For the text-containing cell, return its midpoint in (X, Y) coordinate format. 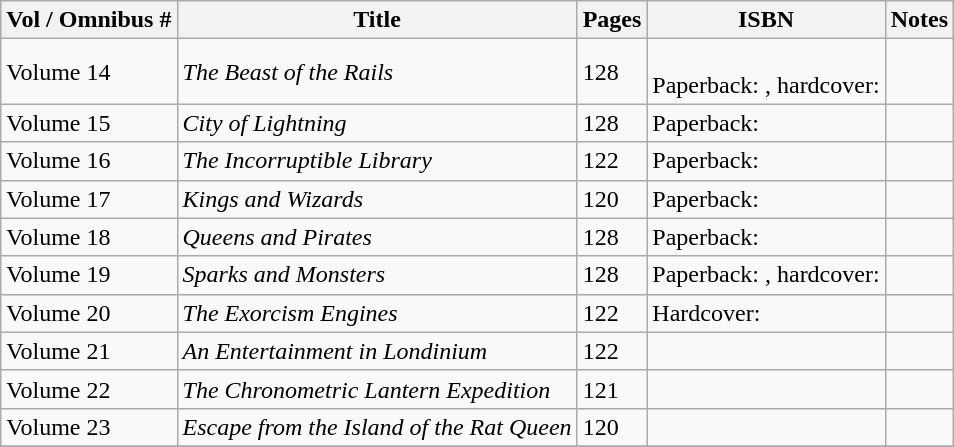
Volume 16 (89, 161)
Volume 22 (89, 389)
Notes (919, 20)
City of Lightning (377, 123)
Escape from the Island of the Rat Queen (377, 427)
Vol / Omnibus # (89, 20)
Volume 15 (89, 123)
Volume 19 (89, 275)
The Incorruptible Library (377, 161)
Queens and Pirates (377, 237)
Sparks and Monsters (377, 275)
Volume 20 (89, 313)
The Chronometric Lantern Expedition (377, 389)
Pages (612, 20)
Volume 14 (89, 72)
Title (377, 20)
ISBN (766, 20)
The Beast of the Rails (377, 72)
Kings and Wizards (377, 199)
An Entertainment in Londinium (377, 351)
Volume 23 (89, 427)
Volume 21 (89, 351)
Hardcover: (766, 313)
Volume 17 (89, 199)
121 (612, 389)
Volume 18 (89, 237)
The Exorcism Engines (377, 313)
